Capture the cell that displays the provided text and extract its [X, Y] central coordinate. 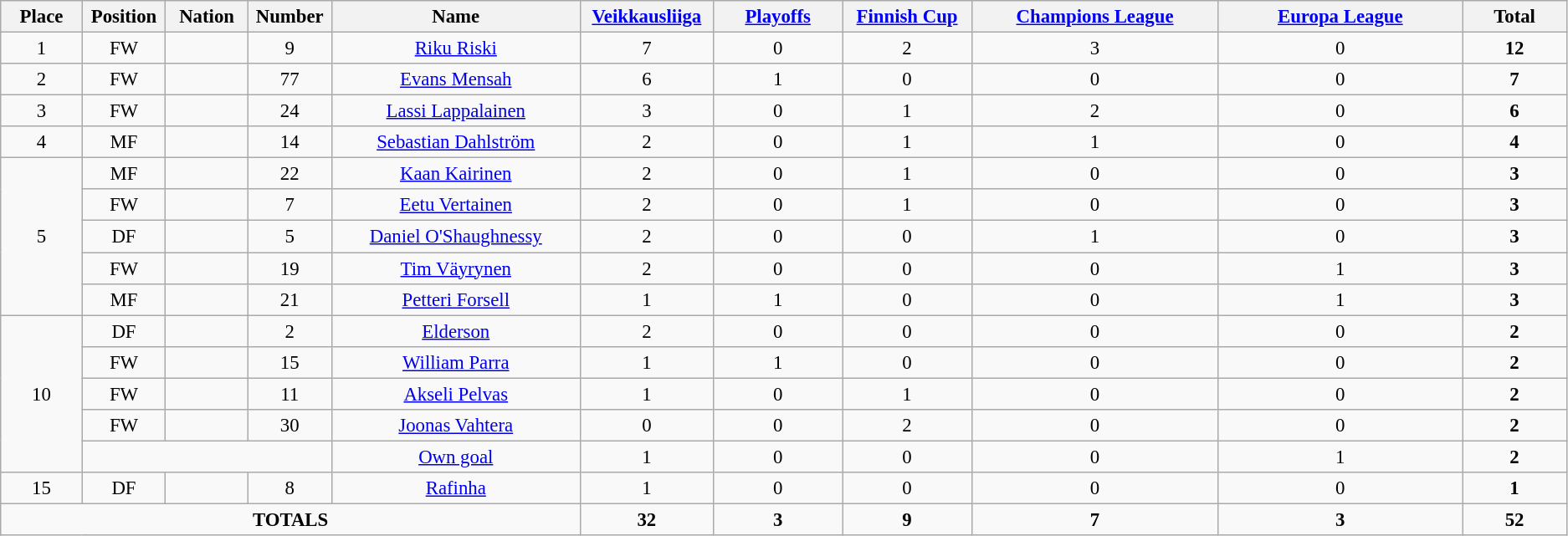
Akseli Pelvas [455, 394]
Place [42, 17]
Daniel O'Shaughnessy [455, 237]
Playoffs [778, 17]
William Parra [455, 362]
Name [455, 17]
21 [290, 299]
24 [290, 111]
Evans Mensah [455, 79]
14 [290, 142]
Joonas Vahtera [455, 426]
8 [290, 488]
Eetu Vertainen [455, 205]
Number [290, 17]
Finnish Cup [907, 17]
Lassi Lappalainen [455, 111]
Champions League [1094, 17]
Tim Väyrynen [455, 268]
Petteri Forsell [455, 299]
12 [1514, 48]
Total [1514, 17]
Own goal [455, 457]
Veikkausliiga [646, 17]
10 [42, 394]
Kaan Kairinen [455, 174]
Elderson [455, 331]
Europa League [1340, 17]
11 [290, 394]
22 [290, 174]
19 [290, 268]
TOTALS [291, 519]
Sebastian Dahlström [455, 142]
52 [1514, 519]
32 [646, 519]
Position [124, 17]
Riku Riski [455, 48]
30 [290, 426]
77 [290, 79]
Rafinha [455, 488]
Nation [208, 17]
